Identify which cell holds the provided text, then report its [x, y] central coordinate. 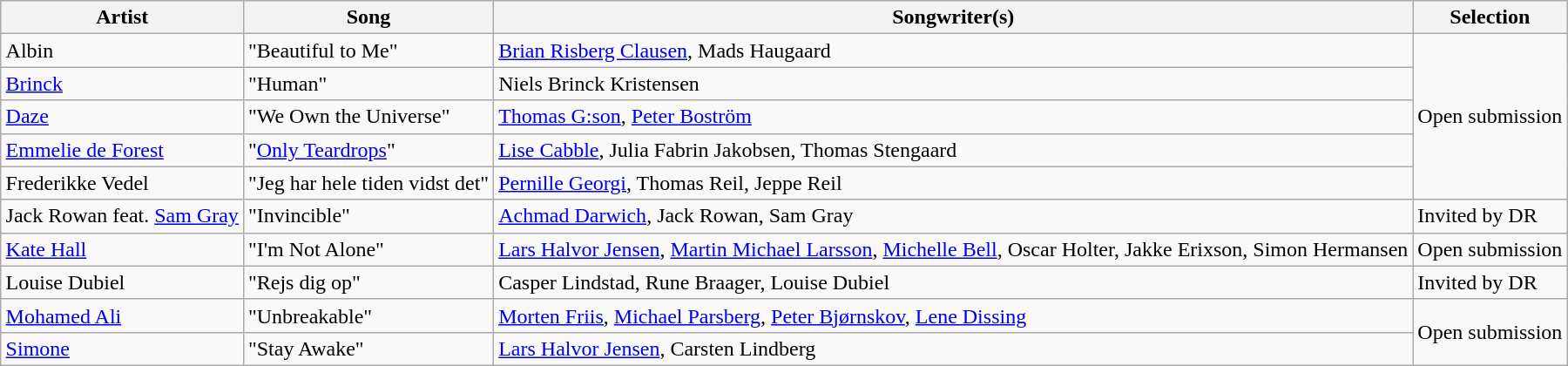
"Beautiful to Me" [368, 51]
"Unbreakable" [368, 315]
Louise Dubiel [122, 282]
Daze [122, 117]
"We Own the Universe" [368, 117]
"Invincible" [368, 216]
Frederikke Vedel [122, 183]
Pernille Georgi, Thomas Reil, Jeppe Reil [953, 183]
Brinck [122, 84]
Selection [1490, 17]
Casper Lindstad, Rune Braager, Louise Dubiel [953, 282]
Lars Halvor Jensen, Carsten Lindberg [953, 349]
Kate Hall [122, 249]
Jack Rowan feat. Sam Gray [122, 216]
Emmelie de Forest [122, 150]
"Stay Awake" [368, 349]
Thomas G:son, Peter Boström [953, 117]
"Jeg har hele tiden vidst det" [368, 183]
Mohamed Ali [122, 315]
Artist [122, 17]
Lise Cabble, Julia Fabrin Jakobsen, Thomas Stengaard [953, 150]
Niels Brinck Kristensen [953, 84]
Brian Risberg Clausen, Mads Haugaard [953, 51]
"Human" [368, 84]
"Rejs dig op" [368, 282]
Song [368, 17]
"I'm Not Alone" [368, 249]
Albin [122, 51]
Songwriter(s) [953, 17]
Achmad Darwich, Jack Rowan, Sam Gray [953, 216]
Lars Halvor Jensen, Martin Michael Larsson, Michelle Bell, Oscar Holter, Jakke Erixson, Simon Hermansen [953, 249]
Morten Friis, Michael Parsberg, Peter Bjørnskov, Lene Dissing [953, 315]
Simone [122, 349]
"Only Teardrops" [368, 150]
